Scan for the cell matching the given text and deliver its [x, y] coordinate at center. 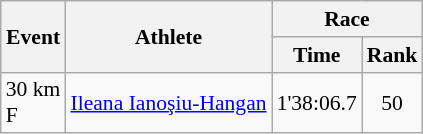
Time [317, 55]
Ileana Ianoşiu-Hangan [168, 102]
Race [348, 19]
Rank [392, 55]
Event [34, 36]
50 [392, 102]
Athlete [168, 36]
1'38:06.7 [317, 102]
30 km F [34, 102]
